Pinpoint the cell where the given text exists, returning its (X, Y) midpoint coordinate. 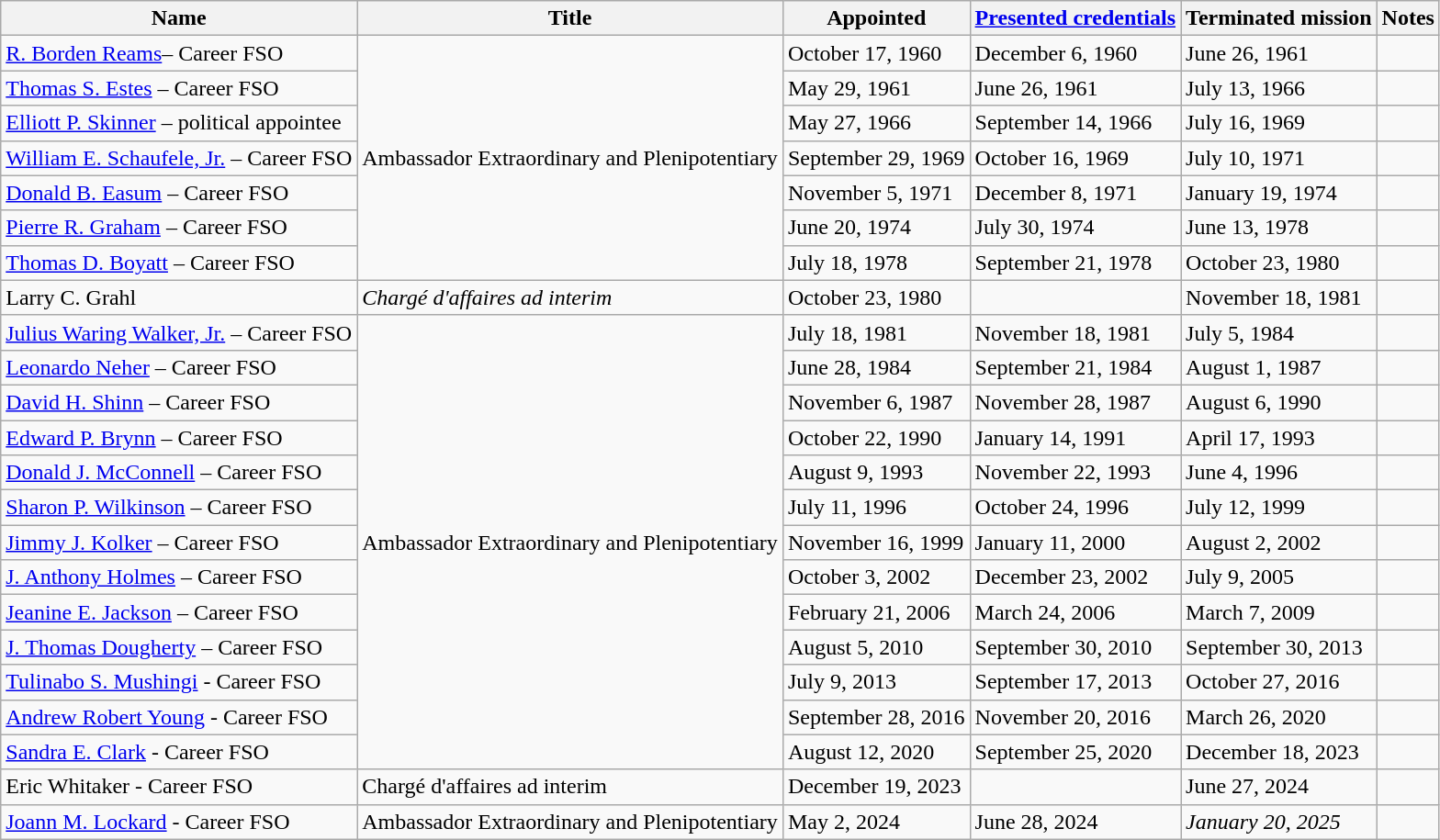
May 2, 2024 (876, 822)
Joann M. Lockard - Career FSO (179, 822)
J. Thomas Dougherty – Career FSO (179, 647)
January 20, 2025 (1279, 822)
August 1, 1987 (1279, 367)
September 28, 2016 (876, 717)
November 5, 1971 (876, 193)
August 9, 1993 (876, 473)
Pierre R. Graham – Career FSO (179, 228)
Sharon P. Wilkinson – Career FSO (179, 508)
J. Anthony Holmes – Career FSO (179, 577)
Donald B. Easum – Career FSO (179, 193)
January 14, 1991 (1074, 438)
August 12, 2020 (876, 752)
Thomas S. Estes – Career FSO (179, 88)
Presented credentials (1074, 18)
Donald J. McConnell – Career FSO (179, 473)
July 11, 1996 (876, 508)
Julius Waring Walker, Jr. – Career FSO (179, 332)
Sandra E. Clark - Career FSO (179, 752)
September 17, 2013 (1074, 682)
October 27, 2016 (1279, 682)
July 10, 1971 (1279, 158)
September 21, 1984 (1074, 367)
March 26, 2020 (1279, 717)
June 27, 2024 (1279, 787)
July 12, 1999 (1279, 508)
July 9, 2005 (1279, 577)
Larry C. Grahl (179, 297)
November 22, 1993 (1074, 473)
October 22, 1990 (876, 438)
December 8, 1971 (1074, 193)
August 5, 2010 (876, 647)
Name (179, 18)
September 29, 1969 (876, 158)
August 2, 2002 (1279, 543)
June 28, 1984 (876, 367)
Elliott P. Skinner – political appointee (179, 123)
March 7, 2009 (1279, 612)
September 25, 2020 (1074, 752)
July 5, 1984 (1279, 332)
July 30, 1974 (1074, 228)
December 23, 2002 (1074, 577)
Tulinabo S. Mushingi - Career FSO (179, 682)
David H. Shinn – Career FSO (179, 402)
November 20, 2016 (1074, 717)
October 24, 1996 (1074, 508)
July 18, 1981 (876, 332)
January 19, 1974 (1279, 193)
Jimmy J. Kolker – Career FSO (179, 543)
March 24, 2006 (1074, 612)
May 27, 1966 (876, 123)
July 16, 1969 (1279, 123)
Thomas D. Boyatt – Career FSO (179, 263)
July 13, 1966 (1279, 88)
October 3, 2002 (876, 577)
Eric Whitaker - Career FSO (179, 787)
November 28, 1987 (1074, 402)
June 28, 2024 (1074, 822)
September 21, 1978 (1074, 263)
September 14, 1966 (1074, 123)
Andrew Robert Young - Career FSO (179, 717)
R. Borden Reams– Career FSO (179, 53)
June 4, 1996 (1279, 473)
April 17, 1993 (1279, 438)
December 19, 2023 (876, 787)
September 30, 2013 (1279, 647)
Jeanine E. Jackson – Career FSO (179, 612)
October 16, 1969 (1074, 158)
July 18, 1978 (876, 263)
Terminated mission (1279, 18)
December 18, 2023 (1279, 752)
Title (570, 18)
October 17, 1960 (876, 53)
June 13, 1978 (1279, 228)
June 20, 1974 (876, 228)
July 9, 2013 (876, 682)
Appointed (876, 18)
Leonardo Neher – Career FSO (179, 367)
January 11, 2000 (1074, 543)
November 6, 1987 (876, 402)
September 30, 2010 (1074, 647)
August 6, 1990 (1279, 402)
William E. Schaufele, Jr. – Career FSO (179, 158)
December 6, 1960 (1074, 53)
May 29, 1961 (876, 88)
Edward P. Brynn – Career FSO (179, 438)
Notes (1408, 18)
November 16, 1999 (876, 543)
February 21, 2006 (876, 612)
